Scan for the cell matching the given text and deliver its (x, y) coordinate at center. 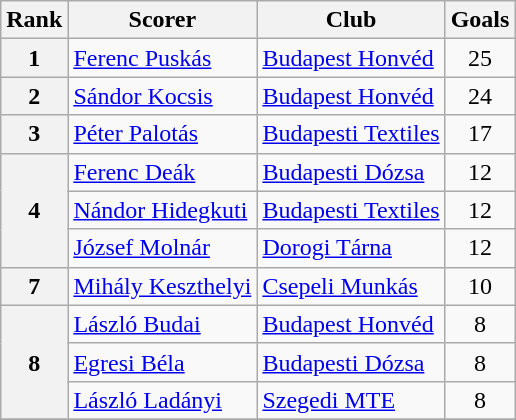
Szegedi MTE (351, 400)
Csepeli Munkás (351, 286)
4 (34, 210)
Nándor Hidegkuti (162, 210)
Goals (480, 20)
Rank (34, 20)
Scorer (162, 20)
Mihály Keszthelyi (162, 286)
2 (34, 96)
Egresi Béla (162, 362)
1 (34, 58)
7 (34, 286)
25 (480, 58)
Péter Palotás (162, 134)
Sándor Kocsis (162, 96)
24 (480, 96)
Club (351, 20)
Dorogi Tárna (351, 248)
László Budai (162, 324)
17 (480, 134)
10 (480, 286)
József Molnár (162, 248)
László Ladányi (162, 400)
Ferenc Puskás (162, 58)
3 (34, 134)
Ferenc Deák (162, 172)
